Provide the (x, y) coordinate of the cell's center where the given text is located.  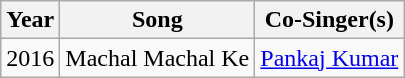
Co-Singer(s) (330, 20)
Machal Machal Ke (158, 58)
2016 (30, 58)
Year (30, 20)
Song (158, 20)
Pankaj Kumar (330, 58)
